Determine the [x, y] coordinate at the center of the cell enclosing the given text.  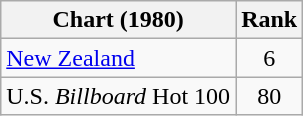
6 [270, 58]
New Zealand [118, 58]
U.S. Billboard Hot 100 [118, 96]
Chart (1980) [118, 20]
80 [270, 96]
Rank [270, 20]
